Return the (x, y) coordinate for the center point of the cell that contains the specified text.  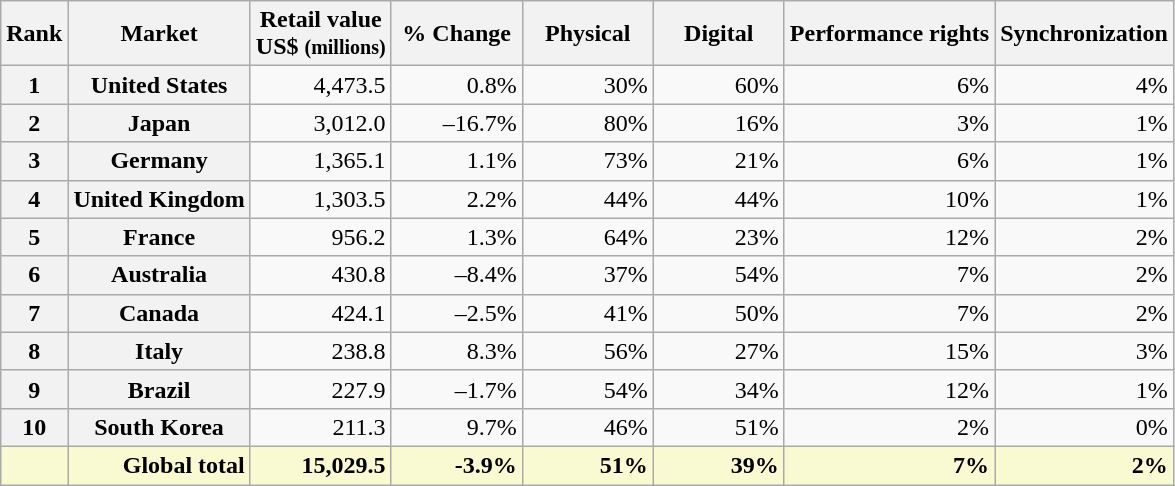
9 (34, 389)
Japan (159, 123)
80% (588, 123)
–8.4% (456, 275)
United Kingdom (159, 199)
0% (1084, 427)
6 (34, 275)
Brazil (159, 389)
956.2 (320, 237)
50% (718, 313)
7 (34, 313)
United States (159, 85)
% Change (456, 34)
30% (588, 85)
–2.5% (456, 313)
10 (34, 427)
–16.7% (456, 123)
15% (889, 351)
2 (34, 123)
1,303.5 (320, 199)
1.3% (456, 237)
Retail valueUS$ (millions) (320, 34)
–1.7% (456, 389)
73% (588, 161)
1,365.1 (320, 161)
8 (34, 351)
4,473.5 (320, 85)
64% (588, 237)
8.3% (456, 351)
Rank (34, 34)
3 (34, 161)
Australia (159, 275)
Performance rights (889, 34)
211.3 (320, 427)
37% (588, 275)
227.9 (320, 389)
23% (718, 237)
424.1 (320, 313)
39% (718, 465)
0.8% (456, 85)
Italy (159, 351)
5 (34, 237)
4 (34, 199)
34% (718, 389)
Canada (159, 313)
Global total (159, 465)
41% (588, 313)
France (159, 237)
4% (1084, 85)
60% (718, 85)
1 (34, 85)
Germany (159, 161)
Market (159, 34)
46% (588, 427)
56% (588, 351)
238.8 (320, 351)
27% (718, 351)
15,029.5 (320, 465)
21% (718, 161)
1.1% (456, 161)
3,012.0 (320, 123)
-3.9% (456, 465)
16% (718, 123)
South Korea (159, 427)
430.8 (320, 275)
10% (889, 199)
9.7% (456, 427)
Physical (588, 34)
Digital (718, 34)
Synchronization (1084, 34)
2.2% (456, 199)
